Determine the (X, Y) coordinate at the center of the cell enclosing the given text.  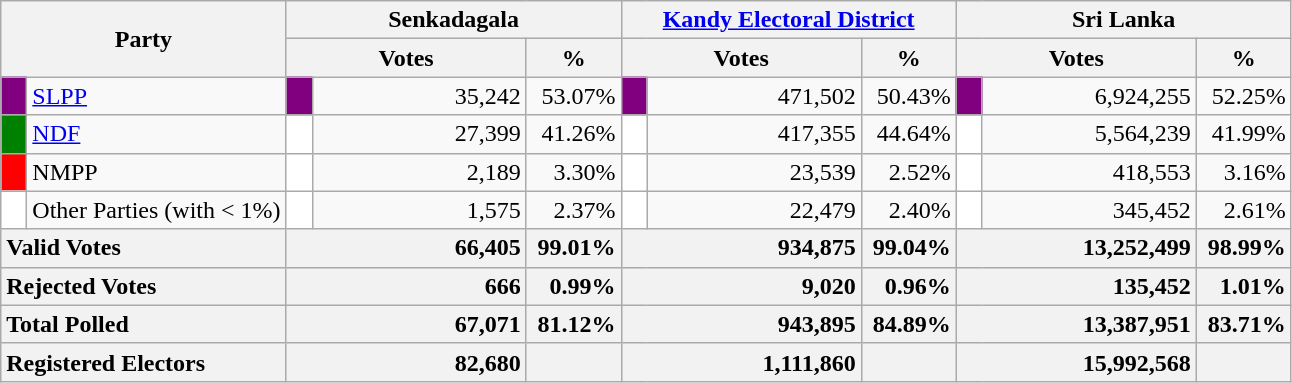
83.71% (1244, 324)
22,479 (754, 210)
1.01% (1244, 286)
Rejected Votes (144, 286)
2.61% (1244, 210)
Registered Electors (144, 362)
Party (144, 39)
943,895 (741, 324)
135,452 (1076, 286)
2.37% (574, 210)
3.30% (574, 172)
Kandy Electoral District (788, 20)
50.43% (908, 96)
9,020 (741, 286)
345,452 (1089, 210)
417,355 (754, 134)
0.96% (908, 286)
82,680 (406, 362)
5,564,239 (1089, 134)
418,553 (1089, 172)
Other Parties (with < 1%) (156, 210)
3.16% (1244, 172)
41.99% (1244, 134)
2.52% (908, 172)
2.40% (908, 210)
99.01% (574, 248)
44.64% (908, 134)
666 (406, 286)
Total Polled (144, 324)
6,924,255 (1089, 96)
27,399 (419, 134)
2,189 (419, 172)
0.99% (574, 286)
NMPP (156, 172)
1,575 (419, 210)
35,242 (419, 96)
SLPP (156, 96)
98.99% (1244, 248)
81.12% (574, 324)
84.89% (908, 324)
15,992,568 (1076, 362)
471,502 (754, 96)
13,252,499 (1076, 248)
67,071 (406, 324)
Sri Lanka (1124, 20)
Valid Votes (144, 248)
13,387,951 (1076, 324)
41.26% (574, 134)
23,539 (754, 172)
NDF (156, 134)
Senkadagala (454, 20)
99.04% (908, 248)
52.25% (1244, 96)
53.07% (574, 96)
1,111,860 (741, 362)
934,875 (741, 248)
66,405 (406, 248)
